Determine the (x, y) coordinate at the center of the cell enclosing the given text.  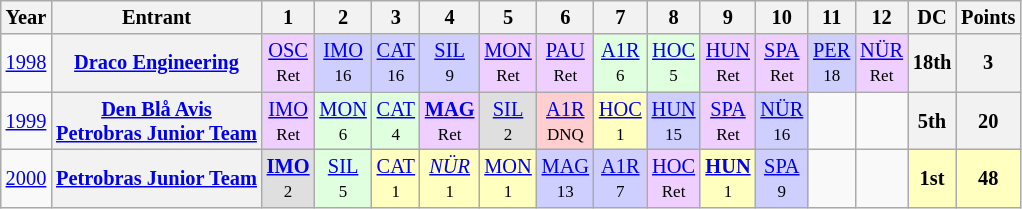
18th (932, 63)
HUN15 (674, 121)
A1RDNQ (566, 121)
11 (832, 17)
SIL9 (450, 63)
PER18 (832, 63)
1 (288, 17)
10 (782, 17)
NÜR1 (450, 178)
HUN1 (728, 178)
Points (988, 17)
12 (882, 17)
Year (26, 17)
HOC5 (674, 63)
MONRet (508, 63)
A1R7 (620, 178)
NÜR16 (782, 121)
A1R6 (620, 63)
1998 (26, 63)
2000 (26, 178)
OSCRet (288, 63)
1999 (26, 121)
IMORet (288, 121)
2 (342, 17)
MAG13 (566, 178)
48 (988, 178)
20 (988, 121)
CAT16 (396, 63)
MAGRet (450, 121)
1st (932, 178)
4 (450, 17)
SIL5 (342, 178)
SIL2 (508, 121)
CAT1 (396, 178)
HOC1 (620, 121)
MON6 (342, 121)
Draco Engineering (156, 63)
IMO2 (288, 178)
9 (728, 17)
8 (674, 17)
MON1 (508, 178)
5th (932, 121)
HUNRet (728, 63)
IMO16 (342, 63)
5 (508, 17)
CAT4 (396, 121)
DC (932, 17)
Petrobras Junior Team (156, 178)
Den Blå Avis Petrobras Junior Team (156, 121)
PAURet (566, 63)
HOCRet (674, 178)
NÜRRet (882, 63)
SPA9 (782, 178)
Entrant (156, 17)
6 (566, 17)
7 (620, 17)
